From the cell containing the given text, extract its center point as (X, Y) coordinate. 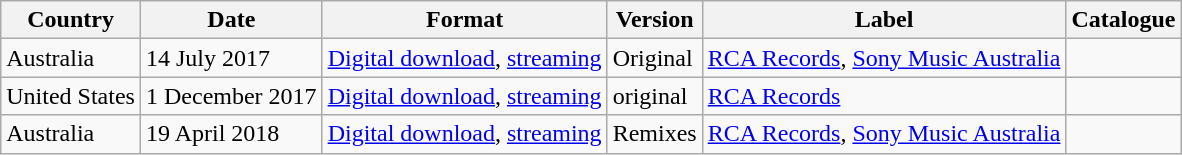
Country (71, 20)
Format (464, 20)
1 December 2017 (231, 96)
Catalogue (1124, 20)
United States (71, 96)
Date (231, 20)
Label (884, 20)
original (654, 96)
Original (654, 58)
Version (654, 20)
Remixes (654, 134)
RCA Records (884, 96)
19 April 2018 (231, 134)
14 July 2017 (231, 58)
